Determine the (X, Y) coordinate at the center of the cell enclosing the given text.  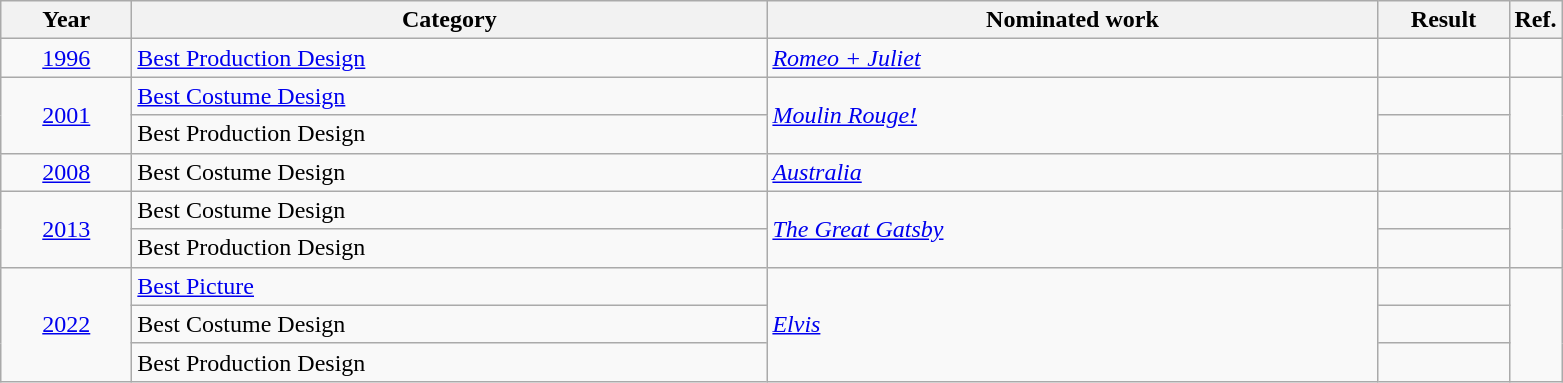
The Great Gatsby (1072, 229)
Best Picture (450, 286)
Romeo + Juliet (1072, 58)
Nominated work (1072, 20)
2008 (66, 172)
Australia (1072, 172)
Category (450, 20)
2022 (66, 324)
1996 (66, 58)
Year (66, 20)
2013 (66, 229)
Moulin Rouge! (1072, 115)
Result (1444, 20)
2001 (66, 115)
Ref. (1536, 20)
Elvis (1072, 324)
